Find where the given text appears and provide that cell's center as (X, Y) coordinate. 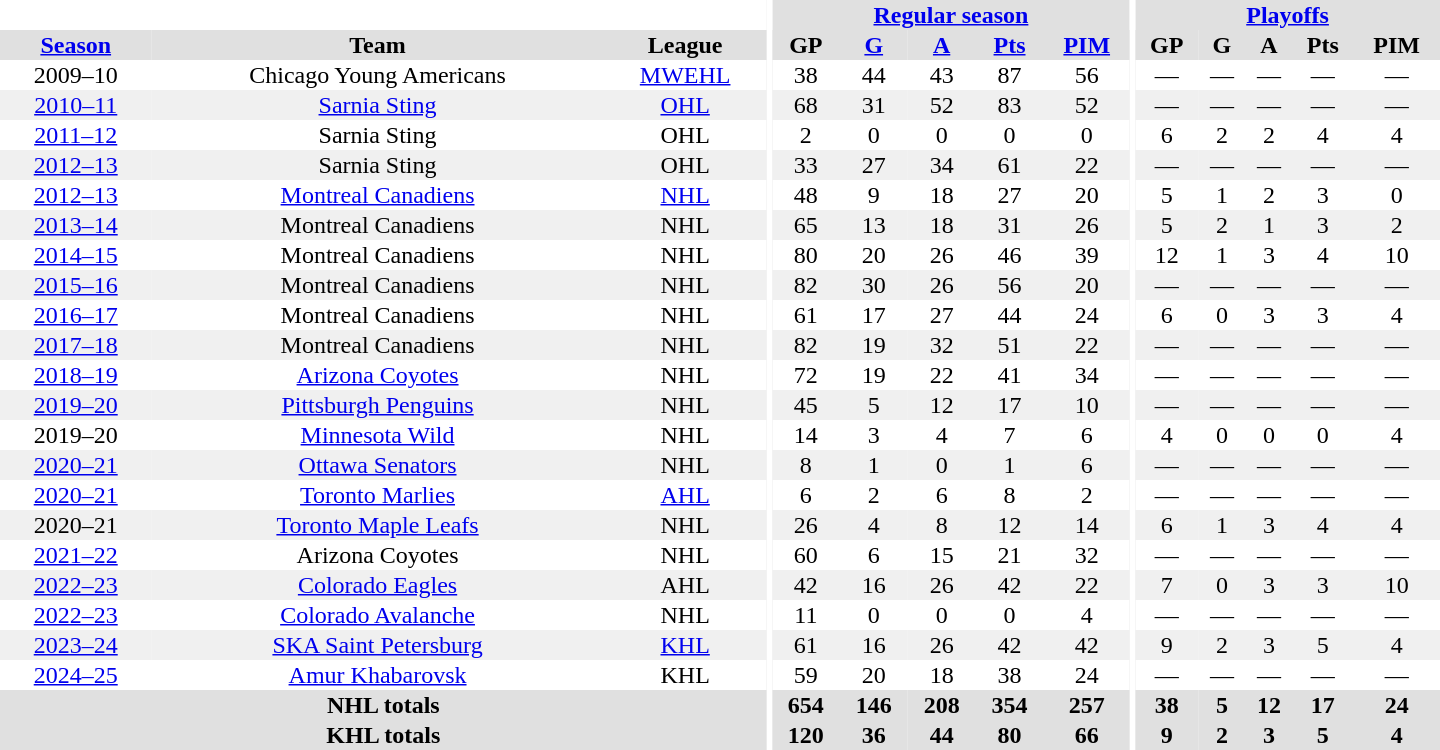
Team (377, 45)
Minnesota Wild (377, 435)
Amur Khabarovsk (377, 675)
2018–19 (76, 375)
NHL totals (384, 705)
Chicago Young Americans (377, 75)
15 (942, 555)
59 (806, 675)
2015–16 (76, 285)
Pittsburgh Penguins (377, 405)
Regular season (951, 15)
2016–17 (76, 315)
60 (806, 555)
146 (874, 705)
45 (806, 405)
68 (806, 105)
21 (1010, 555)
Ottawa Senators (377, 465)
33 (806, 165)
2014–15 (76, 255)
13 (874, 225)
51 (1010, 345)
36 (874, 735)
2013–14 (76, 225)
2023–24 (76, 645)
46 (1010, 255)
Colorado Avalanche (377, 615)
2010–11 (76, 105)
257 (1086, 705)
39 (1086, 255)
48 (806, 195)
Playoffs (1288, 15)
Toronto Maple Leafs (377, 525)
41 (1010, 375)
83 (1010, 105)
66 (1086, 735)
2024–25 (76, 675)
11 (806, 615)
Toronto Marlies (377, 495)
KHL totals (384, 735)
120 (806, 735)
2009–10 (76, 75)
654 (806, 705)
SKA Saint Petersburg (377, 645)
MWEHL (686, 75)
30 (874, 285)
2011–12 (76, 135)
354 (1010, 705)
Colorado Eagles (377, 585)
65 (806, 225)
43 (942, 75)
208 (942, 705)
72 (806, 375)
Season (76, 45)
2021–22 (76, 555)
League (686, 45)
87 (1010, 75)
2017–18 (76, 345)
